For the text-containing cell, return its midpoint in (X, Y) coordinate format. 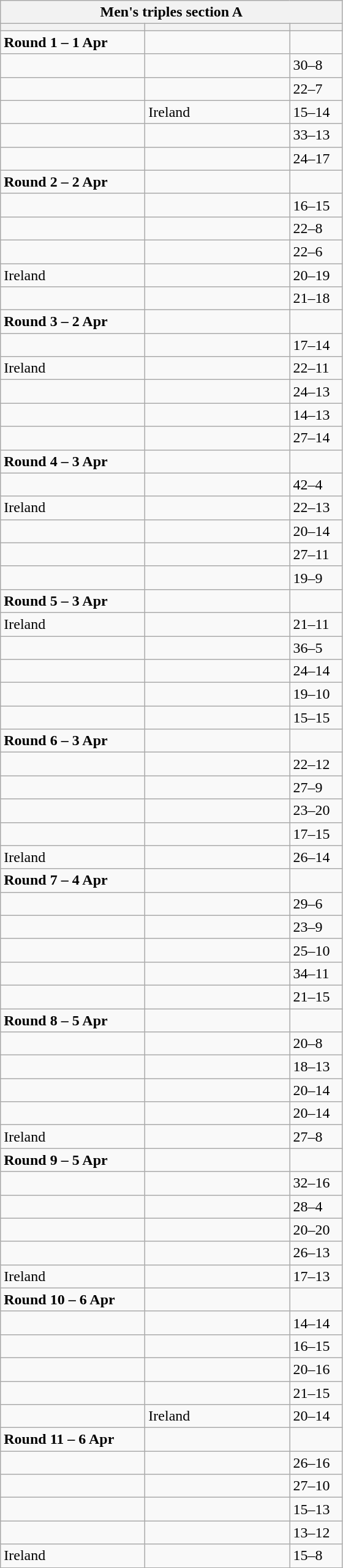
21–18 (316, 299)
27–14 (316, 438)
22–11 (316, 368)
17–13 (316, 1276)
22–6 (316, 251)
20–16 (316, 1369)
19–9 (316, 578)
21–11 (316, 624)
15–8 (316, 1556)
26–13 (316, 1253)
Round 7 – 4 Apr (73, 880)
23–20 (316, 811)
27–11 (316, 554)
20–19 (316, 275)
Round 4 – 3 Apr (73, 461)
32–16 (316, 1183)
22–13 (316, 508)
Men's triples section A (171, 12)
28–4 (316, 1206)
14–13 (316, 415)
14–14 (316, 1323)
34–11 (316, 973)
Round 5 – 3 Apr (73, 601)
20–20 (316, 1230)
15–14 (316, 112)
Round 9 – 5 Apr (73, 1160)
15–13 (316, 1509)
36–5 (316, 648)
Round 3 – 2 Apr (73, 322)
Round 8 – 5 Apr (73, 1020)
Round 1 – 1 Apr (73, 42)
22–7 (316, 89)
27–9 (316, 787)
29–6 (316, 904)
Round 2 – 2 Apr (73, 182)
23–9 (316, 927)
24–14 (316, 671)
27–8 (316, 1137)
Round 6 – 3 Apr (73, 741)
Round 10 – 6 Apr (73, 1299)
30–8 (316, 65)
15–15 (316, 718)
24–13 (316, 392)
20–8 (316, 1044)
17–15 (316, 834)
24–17 (316, 158)
22–12 (316, 764)
13–12 (316, 1533)
33–13 (316, 135)
22–8 (316, 228)
19–10 (316, 694)
17–14 (316, 345)
27–10 (316, 1486)
25–10 (316, 950)
42–4 (316, 485)
18–13 (316, 1067)
Round 11 – 6 Apr (73, 1440)
26–16 (316, 1463)
26–14 (316, 857)
